Locate the cell with the specified text and output its [X, Y] center coordinate. 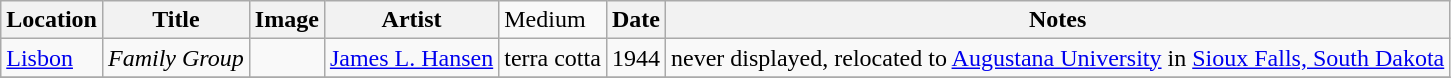
Family Group [176, 58]
Image [286, 20]
Notes [1057, 20]
terra cotta [553, 58]
Artist [411, 20]
Lisbon [52, 58]
Date [636, 20]
Title [176, 20]
1944 [636, 58]
Medium [553, 20]
Location [52, 20]
never displayed, relocated to Augustana University in Sioux Falls, South Dakota [1057, 58]
James L. Hansen [411, 58]
